Pinpoint the cell where the given text exists, returning its (X, Y) midpoint coordinate. 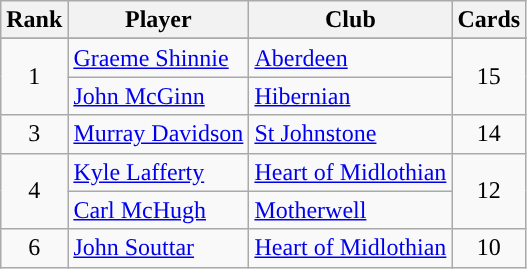
Cards (489, 20)
John Souttar (158, 248)
Kyle Lafferty (158, 172)
Graeme Shinnie (158, 58)
Murray Davidson (158, 134)
Motherwell (350, 210)
Club (350, 20)
10 (489, 248)
Rank (34, 20)
Player (158, 20)
St Johnstone (350, 134)
Aberdeen (350, 58)
1 (34, 77)
Hibernian (350, 96)
John McGinn (158, 96)
6 (34, 248)
3 (34, 134)
4 (34, 191)
14 (489, 134)
12 (489, 191)
15 (489, 77)
Carl McHugh (158, 210)
